Locate the cell with the specified text and output its [X, Y] center coordinate. 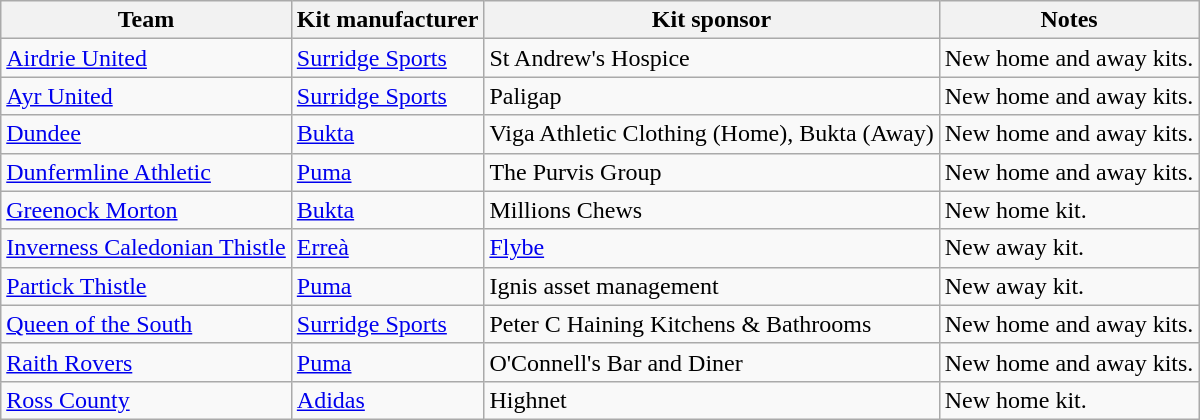
Queen of the South [146, 324]
Highnet [712, 400]
Raith Rovers [146, 362]
Adidas [388, 400]
O'Connell's Bar and Diner [712, 362]
Kit sponsor [712, 20]
Paligap [712, 96]
Ross County [146, 400]
Millions Chews [712, 210]
Peter C Haining Kitchens & Bathrooms [712, 324]
Erreà [388, 248]
Flybe [712, 248]
St Andrew's Hospice [712, 58]
Greenock Morton [146, 210]
Dundee [146, 134]
Kit manufacturer [388, 20]
Viga Athletic Clothing (Home), Bukta (Away) [712, 134]
The Purvis Group [712, 172]
Partick Thistle [146, 286]
Airdrie United [146, 58]
Ignis asset management [712, 286]
Notes [1069, 20]
Inverness Caledonian Thistle [146, 248]
Ayr United [146, 96]
Dunfermline Athletic [146, 172]
Team [146, 20]
